Determine the (x, y) coordinate at the center of the cell enclosing the given text.  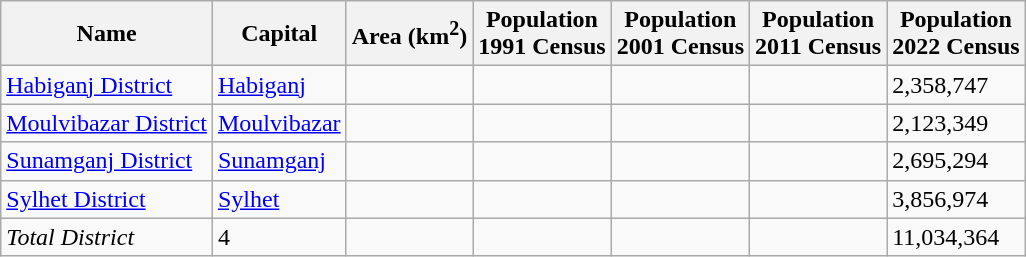
Population2022 Census (956, 34)
Moulvibazar (279, 123)
Sylhet District (107, 199)
4 (279, 237)
Moulvibazar District (107, 123)
2,358,747 (956, 85)
Name (107, 34)
3,856,974 (956, 199)
2,695,294 (956, 161)
Population 2001 Census (680, 34)
11,034,364 (956, 237)
2,123,349 (956, 123)
Sunamganj District (107, 161)
Habiganj District (107, 85)
Population 1991 Census (542, 34)
Total District (107, 237)
Capital (279, 34)
Area (km2) (410, 34)
Habiganj (279, 85)
Population 2011 Census (818, 34)
Sunamganj (279, 161)
Sylhet (279, 199)
